Detect which cell encompasses the target text, then output its (X, Y) center coordinate. 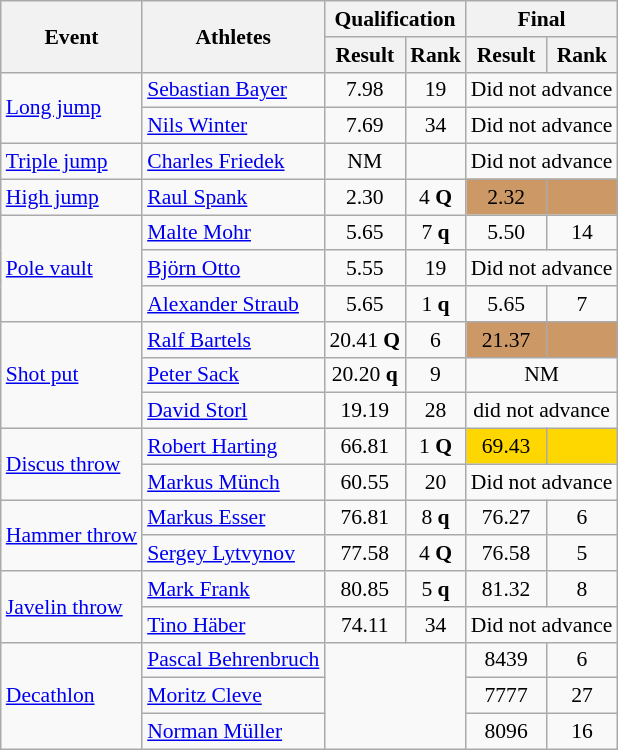
66.81 (364, 447)
76.58 (506, 554)
20 (436, 482)
did not advance (542, 411)
81.32 (506, 589)
2.32 (506, 197)
5.55 (364, 269)
5 q (436, 589)
5.50 (506, 233)
7.69 (364, 126)
7777 (506, 696)
Sebastian Bayer (233, 90)
7 (582, 304)
Hammer throw (72, 536)
19.19 (364, 411)
Peter Sack (233, 375)
Tino Häber (233, 625)
Nils Winter (233, 126)
Event (72, 36)
Charles Friedek (233, 162)
20.20 q (364, 375)
8096 (506, 732)
Triple jump (72, 162)
1 Q (436, 447)
21.37 (506, 340)
76.27 (506, 518)
69.43 (506, 447)
76.81 (364, 518)
74.11 (364, 625)
2.30 (364, 197)
Björn Otto (233, 269)
14 (582, 233)
7 q (436, 233)
80.85 (364, 589)
28 (436, 411)
Mark Frank (233, 589)
Long jump (72, 108)
Javelin throw (72, 606)
Pascal Behrenbruch (233, 660)
77.58 (364, 554)
Raul Spank (233, 197)
5 (582, 554)
Shot put (72, 376)
1 q (436, 304)
Final (542, 19)
Decathlon (72, 696)
8 q (436, 518)
Sergey Lytvynov (233, 554)
Ralf Bartels (233, 340)
Athletes (233, 36)
Markus Esser (233, 518)
Moritz Cleve (233, 696)
Robert Harting (233, 447)
7.98 (364, 90)
Markus Münch (233, 482)
9 (436, 375)
60.55 (364, 482)
20.41 Q (364, 340)
Discus throw (72, 464)
David Storl (233, 411)
27 (582, 696)
8439 (506, 660)
Qualification (394, 19)
Norman Müller (233, 732)
16 (582, 732)
Alexander Straub (233, 304)
Malte Mohr (233, 233)
8 (582, 589)
High jump (72, 197)
Pole vault (72, 268)
